Determine the (X, Y) coordinate at the center of the cell enclosing the given text.  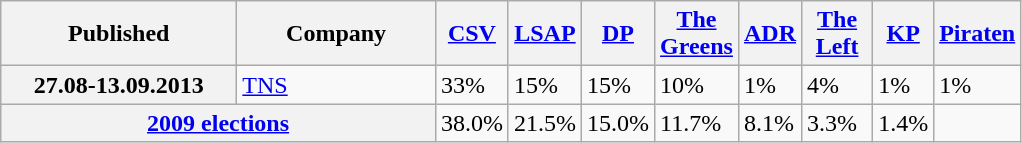
LSAP (544, 34)
15.0% (618, 123)
3.3% (838, 123)
TNS (336, 85)
4% (838, 85)
CSV (472, 34)
The Greens (697, 34)
21.5% (544, 123)
Published (119, 34)
27.08-13.09.2013 (119, 85)
The Left (838, 34)
1.4% (904, 123)
Company (336, 34)
DP (618, 34)
10% (697, 85)
Piraten (978, 34)
ADR (770, 34)
33% (472, 85)
11.7% (697, 123)
38.0% (472, 123)
KP (904, 34)
8.1% (770, 123)
2009 elections (218, 123)
